For the text-containing cell, return its midpoint in [X, Y] coordinate format. 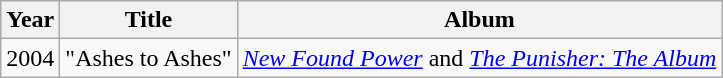
Title [148, 20]
New Found Power and The Punisher: The Album [480, 58]
Year [30, 20]
Album [480, 20]
"Ashes to Ashes" [148, 58]
2004 [30, 58]
